Determine the [x, y] coordinate at the center of the cell enclosing the given text.  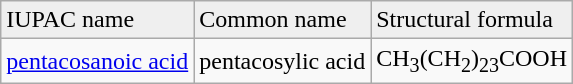
pentacosylic acid [282, 61]
Structural formula [472, 20]
pentacosanoic acid [98, 61]
Common name [282, 20]
CH3(CH2)23COOH [472, 61]
IUPAC name [98, 20]
